Locate the cell with the specified text and output its (X, Y) center coordinate. 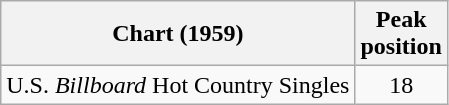
Chart (1959) (178, 34)
Peakposition (401, 34)
U.S. Billboard Hot Country Singles (178, 85)
18 (401, 85)
